Scan for the cell matching the given text and deliver its (X, Y) coordinate at center. 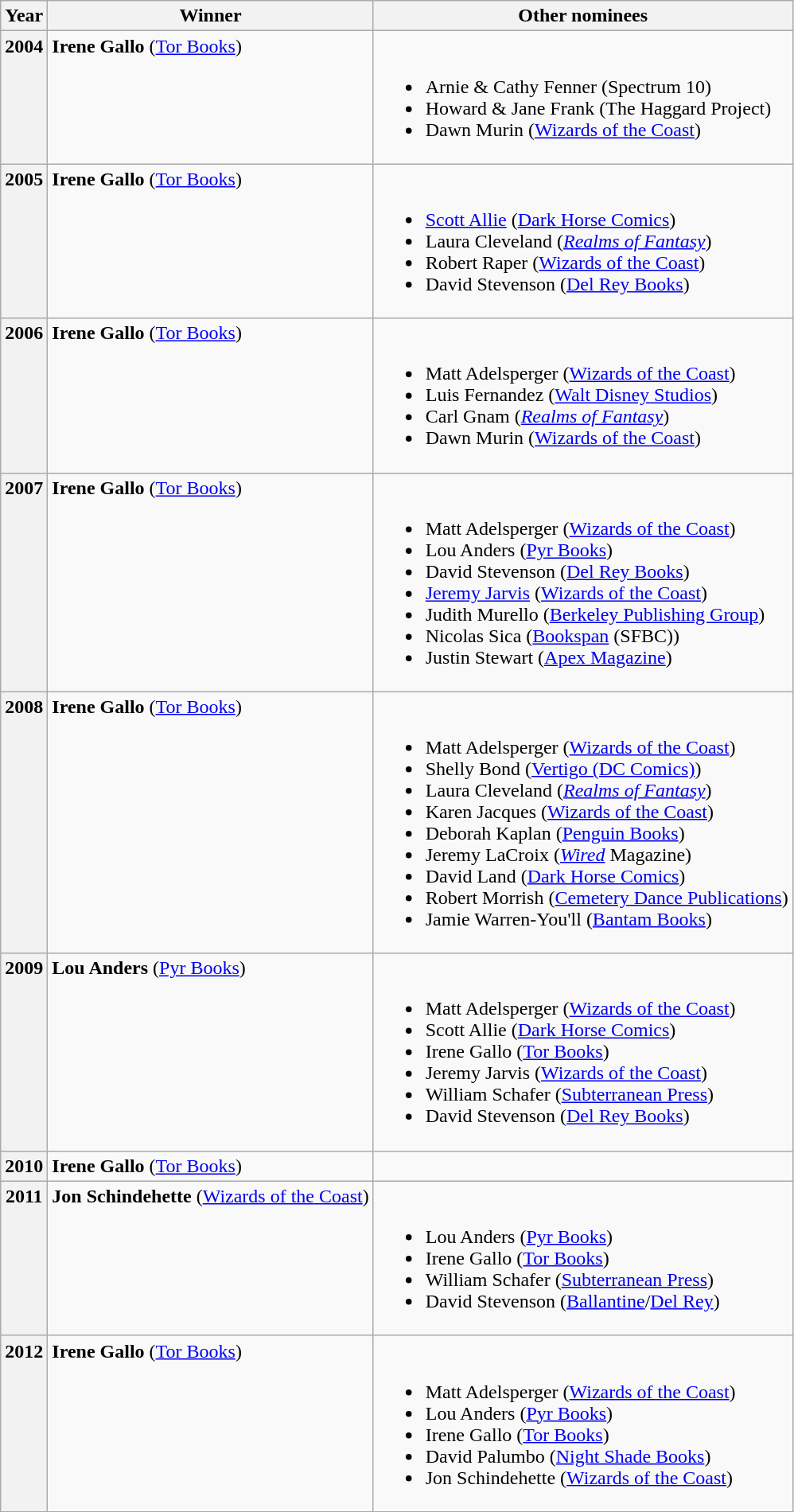
Jon Schindehette (Wizards of the Coast) (210, 1258)
2012 (24, 1423)
2009 (24, 1052)
Lou Anders (Pyr Books) (210, 1052)
2008 (24, 823)
Other nominees (582, 16)
Winner (210, 16)
2011 (24, 1258)
2010 (24, 1166)
2004 (24, 97)
Scott Allie (Dark Horse Comics)Laura Cleveland (Realms of Fantasy)Robert Raper (Wizards of the Coast)David Stevenson (Del Rey Books) (582, 241)
2007 (24, 583)
2005 (24, 241)
Year (24, 16)
Matt Adelsperger (Wizards of the Coast)Luis Fernandez (Walt Disney Studios)Carl Gnam (Realms of Fantasy)Dawn Murin (Wizards of the Coast) (582, 396)
2006 (24, 396)
Lou Anders (Pyr Books)Irene Gallo (Tor Books)William Schafer (Subterranean Press)David Stevenson (Ballantine/Del Rey) (582, 1258)
Arnie & Cathy Fenner (Spectrum 10)Howard & Jane Frank (The Haggard Project)Dawn Murin (Wizards of the Coast) (582, 97)
